Determine the [x, y] coordinate at the center of the cell enclosing the given text.  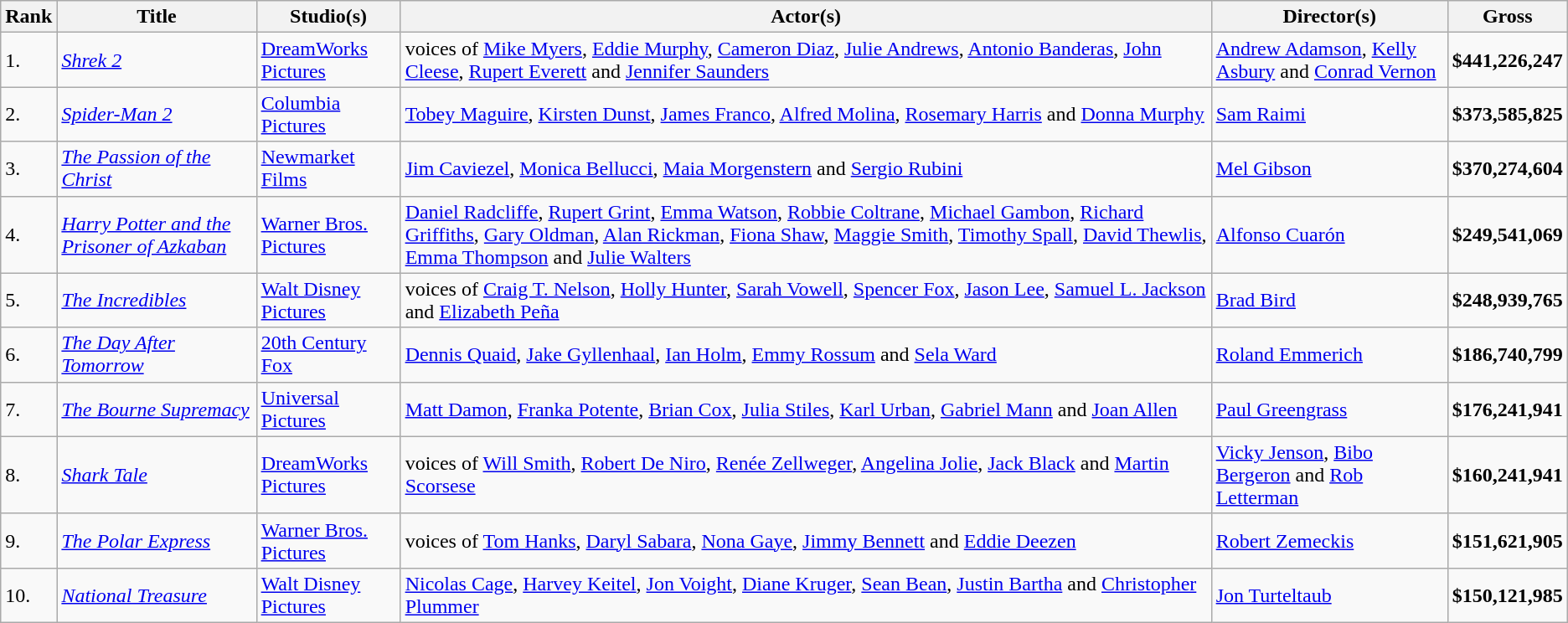
8. [28, 475]
Sam Raimi [1329, 114]
4. [28, 234]
Actor(s) [806, 17]
Tobey Maguire, Kirsten Dunst, James Franco, Alfred Molina, Rosemary Harris and Donna Murphy [806, 114]
Brad Bird [1329, 300]
$150,121,985 [1508, 595]
$160,241,941 [1508, 475]
2. [28, 114]
The Polar Express [157, 541]
Studio(s) [328, 17]
$176,241,941 [1508, 409]
9. [28, 541]
Harry Potter and the Prisoner of Azkaban [157, 234]
Paul Greengrass [1329, 409]
Nicolas Cage, Harvey Keitel, Jon Voight, Diane Kruger, Sean Bean, Justin Bartha and Christopher Plummer [806, 595]
voices of Craig T. Nelson, Holly Hunter, Sarah Vowell, Spencer Fox, Jason Lee, Samuel L. Jackson and Elizabeth Peña [806, 300]
The Bourne Supremacy [157, 409]
The Incredibles [157, 300]
Spider-Man 2 [157, 114]
$370,274,604 [1508, 169]
Mel Gibson [1329, 169]
Vicky Jenson, Bibo Bergeron and Rob Letterman [1329, 475]
Newmarket Films [328, 169]
Director(s) [1329, 17]
Rank [28, 17]
10. [28, 595]
Jim Caviezel, Monica Bellucci, Maia Morgenstern and Sergio Rubini [806, 169]
voices of Tom Hanks, Daryl Sabara, Nona Gaye, Jimmy Bennett and Eddie Deezen [806, 541]
National Treasure [157, 595]
$249,541,069 [1508, 234]
$441,226,247 [1508, 60]
The Passion of the Christ [157, 169]
Robert Zemeckis [1329, 541]
6. [28, 355]
Matt Damon, Franka Potente, Brian Cox, Julia Stiles, Karl Urban, Gabriel Mann and Joan Allen [806, 409]
$248,939,765 [1508, 300]
Columbia Pictures [328, 114]
The Day After Tomorrow [157, 355]
Gross [1508, 17]
voices of Mike Myers, Eddie Murphy, Cameron Diaz, Julie Andrews, Antonio Banderas, John Cleese, Rupert Everett and Jennifer Saunders [806, 60]
Title [157, 17]
Dennis Quaid, Jake Gyllenhaal, Ian Holm, Emmy Rossum and Sela Ward [806, 355]
$151,621,905 [1508, 541]
Jon Turteltaub [1329, 595]
1. [28, 60]
Shark Tale [157, 475]
7. [28, 409]
Universal Pictures [328, 409]
20th Century Fox [328, 355]
$186,740,799 [1508, 355]
Andrew Adamson, Kelly Asbury and Conrad Vernon [1329, 60]
Roland Emmerich [1329, 355]
$373,585,825 [1508, 114]
5. [28, 300]
3. [28, 169]
voices of Will Smith, Robert De Niro, Renée Zellweger, Angelina Jolie, Jack Black and Martin Scorsese [806, 475]
Alfonso Cuarón [1329, 234]
Shrek 2 [157, 60]
